Locate the cell with the specified text and output its [x, y] center coordinate. 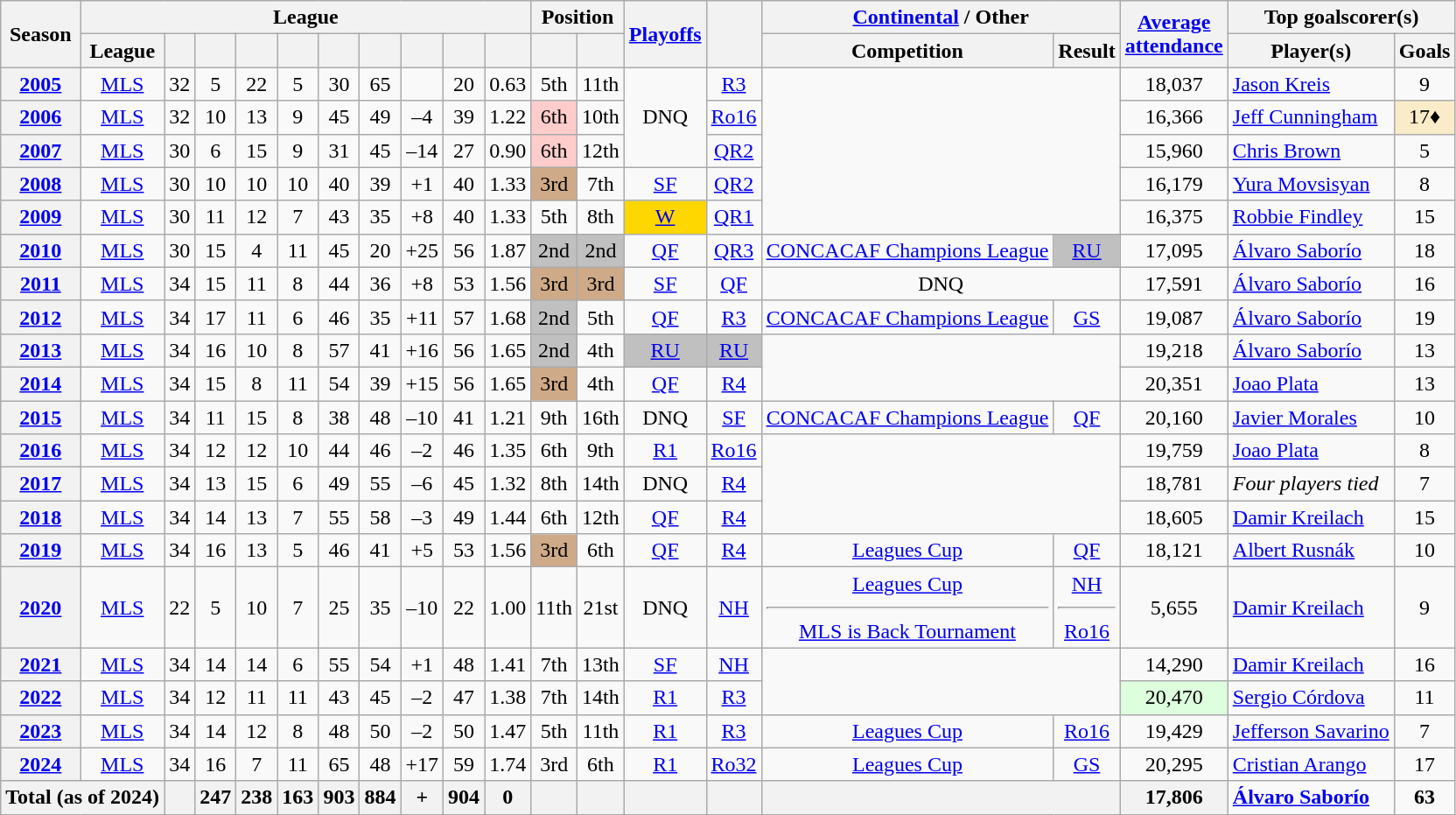
+17 [422, 764]
10th [601, 117]
Cristian Arango [1311, 764]
Sergio Córdova [1311, 698]
2012 [40, 317]
2023 [40, 731]
1.68 [507, 317]
Continental / Other [941, 18]
–14 [422, 151]
1.87 [507, 250]
2022 [40, 698]
19,759 [1174, 451]
Jefferson Savarino [1311, 731]
Total (as of 2024) [82, 797]
2019 [40, 551]
15,960 [1174, 151]
Competition [907, 51]
20,470 [1174, 698]
+5 [422, 551]
Playoffs [665, 34]
2007 [40, 151]
18,605 [1174, 517]
884 [380, 797]
+25 [422, 250]
38 [339, 418]
904 [464, 797]
2021 [40, 664]
59 [464, 764]
27 [464, 151]
Ro32 [733, 764]
14,290 [1174, 664]
18,121 [1174, 551]
18,781 [1174, 484]
2020 [40, 608]
238 [257, 797]
25 [339, 608]
1.44 [507, 517]
–3 [422, 517]
+15 [422, 383]
5,655 [1174, 608]
2005 [40, 84]
1.00 [507, 608]
2024 [40, 764]
18,037 [1174, 84]
Player(s) [1311, 51]
2014 [40, 383]
19,087 [1174, 317]
2011 [40, 284]
–4 [422, 117]
Chris Brown [1311, 151]
20,351 [1174, 383]
Yura Movsisyan [1311, 184]
16th [601, 418]
1.35 [507, 451]
16,366 [1174, 117]
17,095 [1174, 250]
58 [380, 517]
1.47 [507, 731]
Top goalscorer(s) [1341, 18]
2009 [40, 217]
NH Ro16 [1087, 608]
2018 [40, 517]
Jeff Cunningham [1311, 117]
13th [601, 664]
Leagues Cup MLS is Back Tournament [907, 608]
1.32 [507, 484]
31 [339, 151]
+16 [422, 350]
0.90 [507, 151]
QR1 [733, 217]
Season [40, 34]
247 [215, 797]
–6 [422, 484]
1.41 [507, 664]
19,429 [1174, 731]
Albert Rusnák [1311, 551]
0 [507, 797]
QR3 [733, 250]
163 [297, 797]
2015 [40, 418]
1.74 [507, 764]
20,160 [1174, 418]
Position [577, 18]
63 [1424, 797]
19,218 [1174, 350]
Result [1087, 51]
+11 [422, 317]
Goals [1424, 51]
2017 [40, 484]
17,591 [1174, 284]
0.63 [507, 84]
17,806 [1174, 797]
Averageattendance [1174, 34]
Jason Kreis [1311, 84]
1.21 [507, 418]
Javier Morales [1311, 418]
20,295 [1174, 764]
1.38 [507, 698]
19 [1424, 317]
2008 [40, 184]
W [665, 217]
16,179 [1174, 184]
1.22 [507, 117]
16,375 [1174, 217]
47 [464, 698]
2016 [40, 451]
2013 [40, 350]
36 [380, 284]
2006 [40, 117]
2010 [40, 250]
Four players tied [1311, 484]
+ [422, 797]
21st [601, 608]
Robbie Findley [1311, 217]
4 [257, 250]
18 [1424, 250]
17♦ [1424, 117]
903 [339, 797]
